Return [x, y] of the center of cell containing provided text 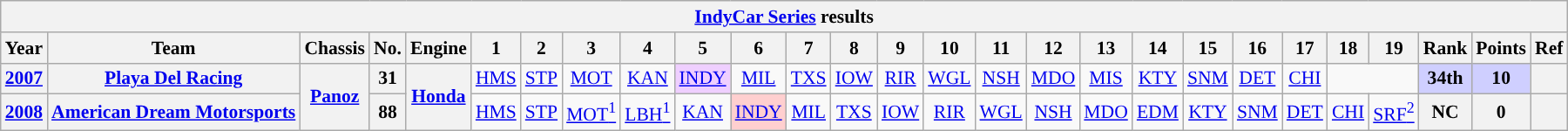
American Dream Motorsports [173, 112]
13 [1106, 48]
8 [854, 48]
16 [1258, 48]
LBH1 [647, 112]
Panoz [335, 96]
2 [542, 48]
No. [388, 48]
Honda [439, 96]
11 [1002, 48]
31 [388, 79]
18 [1348, 48]
2007 [24, 79]
88 [388, 112]
MOT [591, 79]
2008 [24, 112]
19 [1394, 48]
Team [173, 48]
MIS [1106, 79]
1 [497, 48]
6 [759, 48]
12 [1054, 48]
IndyCar Series results [784, 17]
7 [808, 48]
17 [1305, 48]
Rank [1446, 48]
15 [1207, 48]
14 [1158, 48]
SRF2 [1394, 112]
Ref [1549, 48]
NC [1446, 112]
Playa Del Racing [173, 79]
34th [1446, 79]
Engine [439, 48]
EDM [1158, 112]
Points [1501, 48]
9 [901, 48]
0 [1501, 112]
Year [24, 48]
Chassis [335, 48]
4 [647, 48]
3 [591, 48]
MOT1 [591, 112]
5 [703, 48]
